Identify which cell holds the provided text, then report its [x, y] central coordinate. 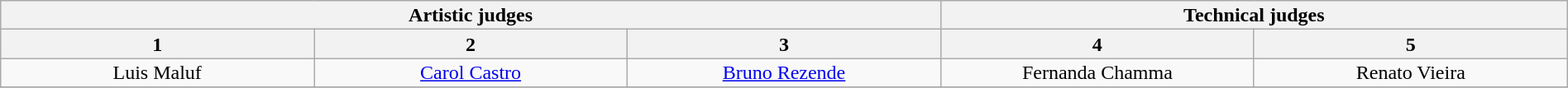
4 [1097, 44]
Fernanda Chamma [1097, 72]
3 [784, 44]
Luis Maluf [157, 72]
Carol Castro [471, 72]
Bruno Rezende [784, 72]
Renato Vieira [1411, 72]
1 [157, 44]
2 [471, 44]
Technical judges [1254, 15]
5 [1411, 44]
Artistic judges [471, 15]
